Detect which cell encompasses the target text, then output its [X, Y] center coordinate. 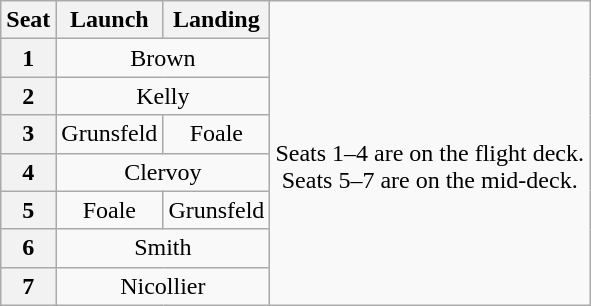
6 [28, 248]
Nicollier [163, 286]
5 [28, 210]
7 [28, 286]
Seats 1–4 are on the flight deck.Seats 5–7 are on the mid-deck. [430, 153]
Brown [163, 58]
Launch [110, 20]
Landing [216, 20]
4 [28, 172]
2 [28, 96]
Kelly [163, 96]
Seat [28, 20]
1 [28, 58]
Clervoy [163, 172]
3 [28, 134]
Smith [163, 248]
